Provide the (X, Y) coordinate of the cell's center where the given text is located.  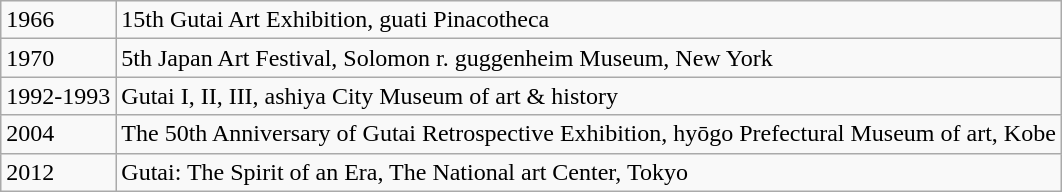
Gutai I, II, III, ashiya City Museum of art & history (589, 96)
The 50th Anniversary of Gutai Retrospective Exhibition, hyōgo Prefectural Museum of art, Kobe (589, 134)
15th Gutai Art Exhibition, guati Pinacotheca (589, 20)
2004 (58, 134)
2012 (58, 172)
Gutai: The Spirit of an Era, The National art Center, Tokyo (589, 172)
1992-1993 (58, 96)
1970 (58, 58)
1966 (58, 20)
5th Japan Art Festival, Solomon r. guggenheim Museum, New York (589, 58)
